Extract the [X, Y] coordinate from the center of the cell holding the provided text.  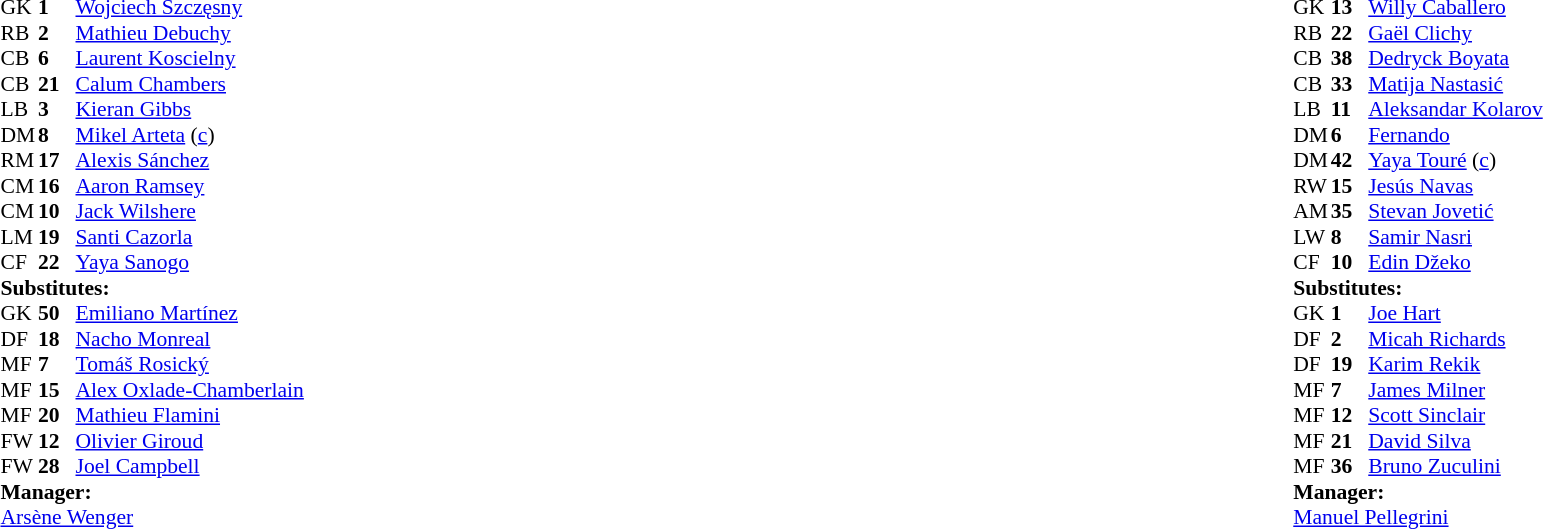
Aaron Ramsey [190, 186]
James Milner [1455, 390]
50 [57, 313]
Jesús Navas [1455, 186]
Karim Rekik [1455, 365]
35 [1350, 211]
Alexis Sánchez [190, 161]
1 [1350, 313]
Stevan Jovetić [1455, 211]
Laurent Koscielny [190, 59]
Scott Sinclair [1455, 415]
Matija Nastasić [1455, 84]
Nacho Monreal [190, 339]
Emiliano Martínez [190, 313]
33 [1350, 84]
RW [1312, 186]
Kieran Gibbs [190, 109]
Yaya Touré (c) [1455, 161]
11 [1350, 109]
Alex Oxlade-Chamberlain [190, 390]
Edin Džeko [1455, 263]
Fernando [1455, 135]
Joel Campbell [190, 467]
Bruno Zuculini [1455, 467]
17 [57, 161]
Tomáš Rosický [190, 365]
RM [19, 161]
Santi Cazorla [190, 237]
Joe Hart [1455, 313]
18 [57, 339]
Mathieu Debuchy [190, 33]
Dedryck Boyata [1455, 59]
38 [1350, 59]
20 [57, 415]
Gaël Clichy [1455, 33]
Samir Nasri [1455, 237]
LM [19, 237]
Calum Chambers [190, 84]
Olivier Giroud [190, 441]
36 [1350, 467]
3 [57, 109]
Aleksandar Kolarov [1455, 109]
David Silva [1455, 441]
Yaya Sanogo [190, 263]
16 [57, 186]
42 [1350, 161]
LW [1312, 237]
Mathieu Flamini [190, 415]
AM [1312, 211]
Mikel Arteta (c) [190, 135]
28 [57, 467]
Jack Wilshere [190, 211]
Micah Richards [1455, 339]
